Return the [x, y] coordinate for the center point of the cell that contains the specified text.  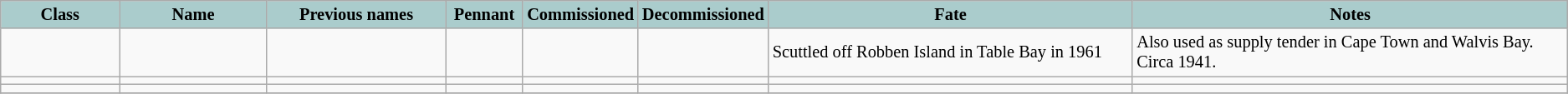
Also used as supply tender in Cape Town and Walvis Bay. Circa 1941. [1350, 52]
Class [60, 14]
Pennant [485, 14]
Scuttled off Robben Island in Table Bay in 1961 [951, 52]
Name [194, 14]
Commissioned [580, 14]
Notes [1350, 14]
Decommissioned [703, 14]
Previous names [356, 14]
Fate [951, 14]
